Scan for the cell matching the given text and deliver its [x, y] coordinate at center. 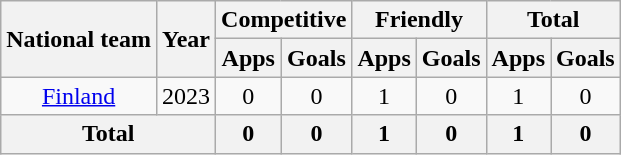
National team [79, 39]
Finland [79, 96]
2023 [186, 96]
Year [186, 39]
Friendly [419, 20]
Competitive [284, 20]
